From the cell containing the given text, extract its center point as (X, Y) coordinate. 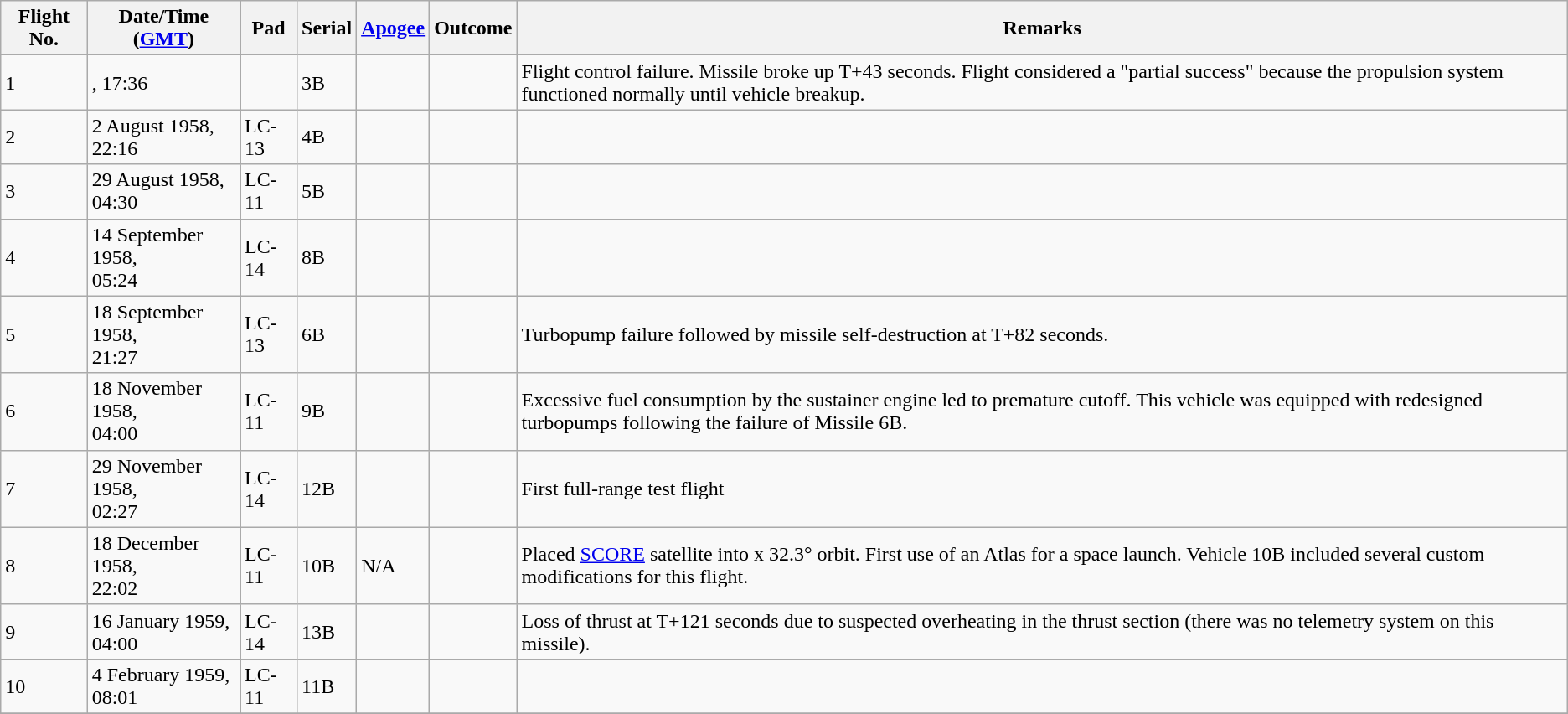
First full-range test flight (1042, 489)
14 September 1958, 05:24 (163, 257)
4 (44, 257)
18 December 1958, 22:02 (163, 566)
N/A (394, 566)
Date/Time (GMT) (163, 28)
10 (44, 686)
9B (327, 411)
12B (327, 489)
18 September 1958, 21:27 (163, 334)
Flight No. (44, 28)
1 (44, 82)
5 (44, 334)
2 August 1958, 22:16 (163, 137)
3B (327, 82)
6B (327, 334)
13B (327, 632)
Serial (327, 28)
2 (44, 137)
10B (327, 566)
4 February 1959, 08:01 (163, 686)
29 November 1958, 02:27 (163, 489)
8B (327, 257)
Remarks (1042, 28)
Outcome (473, 28)
11B (327, 686)
9 (44, 632)
3 (44, 191)
6 (44, 411)
18 November 1958, 04:00 (163, 411)
Loss of thrust at T+121 seconds due to suspected overheating in the thrust section (there was no telemetry system on this missile). (1042, 632)
4B (327, 137)
5B (327, 191)
8 (44, 566)
29 August 1958, 04:30 (163, 191)
Pad (269, 28)
16 January 1959, 04:00 (163, 632)
Apogee (394, 28)
7 (44, 489)
, 17:36 (163, 82)
Turbopump failure followed by missile self-destruction at T+82 seconds. (1042, 334)
